For the text-containing cell, return its midpoint in (x, y) coordinate format. 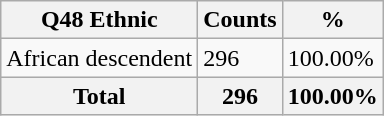
% (332, 20)
Total (100, 96)
Q48 Ethnic (100, 20)
African descendent (100, 58)
Counts (240, 20)
